Determine the (x, y) coordinate at the center of the cell enclosing the given text.  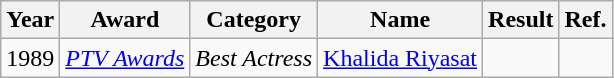
Best Actress (254, 58)
Name (400, 20)
PTV Awards (125, 58)
1989 (30, 58)
Ref. (586, 20)
Khalida Riyasat (400, 58)
Award (125, 20)
Result (521, 20)
Category (254, 20)
Year (30, 20)
